Identify which cell holds the provided text, then report its (X, Y) central coordinate. 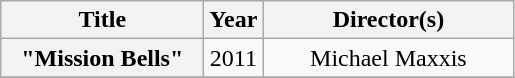
"Mission Bells" (102, 58)
Director(s) (388, 20)
2011 (234, 58)
Michael Maxxis (388, 58)
Year (234, 20)
Title (102, 20)
